For the text-containing cell, return its midpoint in [X, Y] coordinate format. 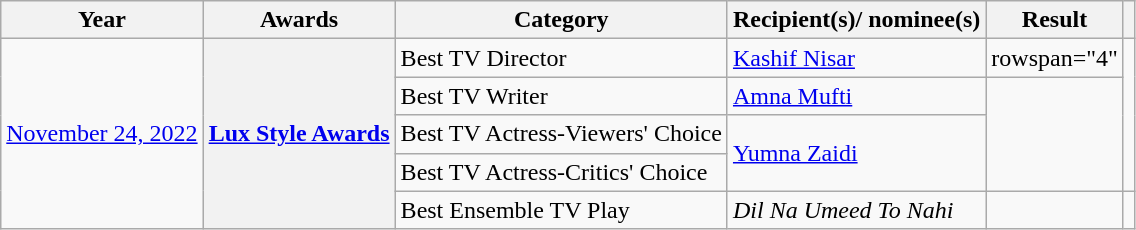
Best TV Actress-Viewers' Choice [561, 134]
November 24, 2022 [102, 134]
Result [1055, 20]
Amna Mufti [856, 96]
rowspan="4" [1055, 58]
Year [102, 20]
Yumna Zaidi [856, 153]
Best Ensemble TV Play [561, 210]
Best TV Writer [561, 96]
Awards [299, 20]
Best TV Actress-Critics' Choice [561, 172]
Category [561, 20]
Lux Style Awards [299, 134]
Kashif Nisar [856, 58]
Best TV Director [561, 58]
Dil Na Umeed To Nahi [856, 210]
Recipient(s)/ nominee(s) [856, 20]
